For the text-containing cell, return its midpoint in [x, y] coordinate format. 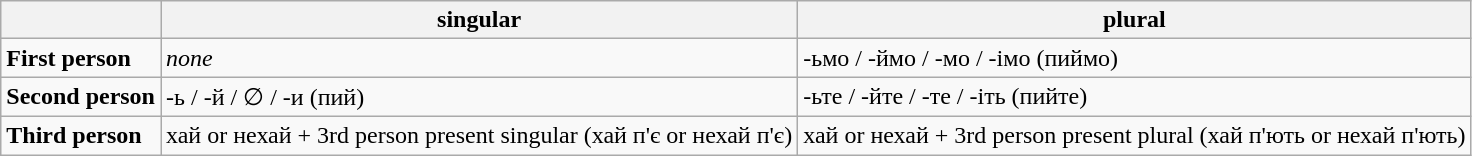
хай or нехай + 3rd person present singular (хай п'є or нехай п'є) [478, 135]
хай or нехай + 3rd person present plural (хай п'ють or нехай п'ють) [1134, 135]
singular [478, 20]
plural [1134, 20]
First person [81, 58]
none [478, 58]
Second person [81, 97]
Third person [81, 135]
-ьте / -йте / -те / -іть (пийте) [1134, 97]
-ь / -й / ∅ / -и (пий) [478, 97]
-ьмо / -ймо / -мо / -імо (пиймо) [1134, 58]
